Scan for the cell matching the given text and deliver its [X, Y] coordinate at center. 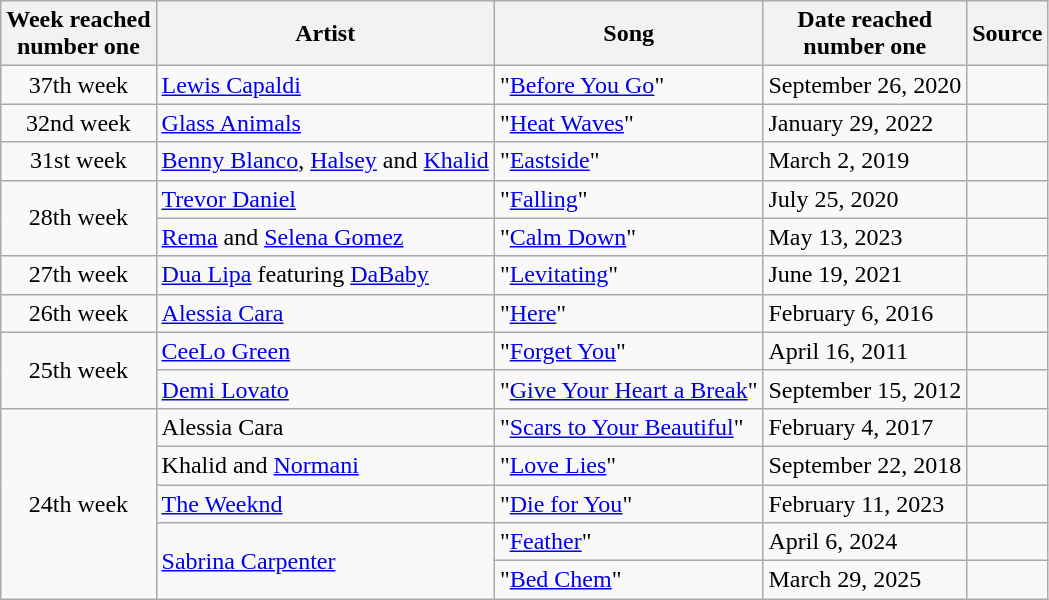
25th week [78, 370]
The Weeknd [325, 503]
"Give Your Heart a Break" [628, 389]
June 19, 2021 [865, 275]
37th week [78, 85]
24th week [78, 503]
Song [628, 34]
Sabrina Carpenter [325, 561]
"Levitating" [628, 275]
CeeLo Green [325, 351]
28th week [78, 218]
"Bed Chem" [628, 580]
May 13, 2023 [865, 237]
February 4, 2017 [865, 427]
"Heat Waves" [628, 123]
September 15, 2012 [865, 389]
Rema and Selena Gomez [325, 237]
February 6, 2016 [865, 313]
March 2, 2019 [865, 161]
Glass Animals [325, 123]
July 25, 2020 [865, 199]
Week reached number one [78, 34]
"Falling" [628, 199]
Khalid and Normani [325, 465]
September 22, 2018 [865, 465]
"Here" [628, 313]
Source [1008, 34]
Lewis Capaldi [325, 85]
Dua Lipa featuring DaBaby [325, 275]
"Love Lies" [628, 465]
Demi Lovato [325, 389]
27th week [78, 275]
26th week [78, 313]
31st week [78, 161]
"Eastside" [628, 161]
January 29, 2022 [865, 123]
February 11, 2023 [865, 503]
"Feather" [628, 542]
September 26, 2020 [865, 85]
32nd week [78, 123]
Date reached number one [865, 34]
"Scars to Your Beautiful" [628, 427]
Trevor Daniel [325, 199]
"Before You Go" [628, 85]
April 16, 2011 [865, 351]
March 29, 2025 [865, 580]
April 6, 2024 [865, 542]
Benny Blanco, Halsey and Khalid [325, 161]
"Die for You" [628, 503]
"Forget You" [628, 351]
"Calm Down" [628, 237]
Artist [325, 34]
